Search for the cell housing the specified text and yield its [X, Y] center coordinate. 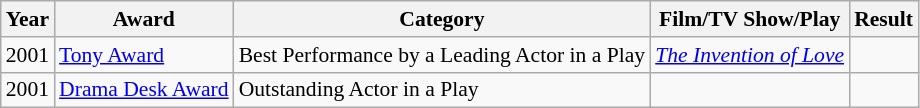
Award [144, 19]
Result [884, 19]
Year [28, 19]
Tony Award [144, 55]
Drama Desk Award [144, 90]
The Invention of Love [750, 55]
Category [442, 19]
Outstanding Actor in a Play [442, 90]
Best Performance by a Leading Actor in a Play [442, 55]
Film/TV Show/Play [750, 19]
